Pinpoint the cell where the given text exists, returning its (X, Y) midpoint coordinate. 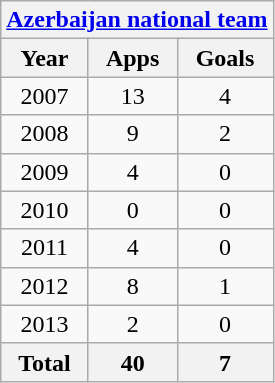
Azerbaijan national team (137, 20)
2013 (45, 324)
Total (45, 362)
2012 (45, 286)
13 (132, 96)
1 (225, 286)
2008 (45, 134)
8 (132, 286)
9 (132, 134)
Goals (225, 58)
Apps (132, 58)
2009 (45, 172)
2010 (45, 210)
Year (45, 58)
7 (225, 362)
2011 (45, 248)
40 (132, 362)
2007 (45, 96)
